Identify which cell holds the provided text, then report its [X, Y] central coordinate. 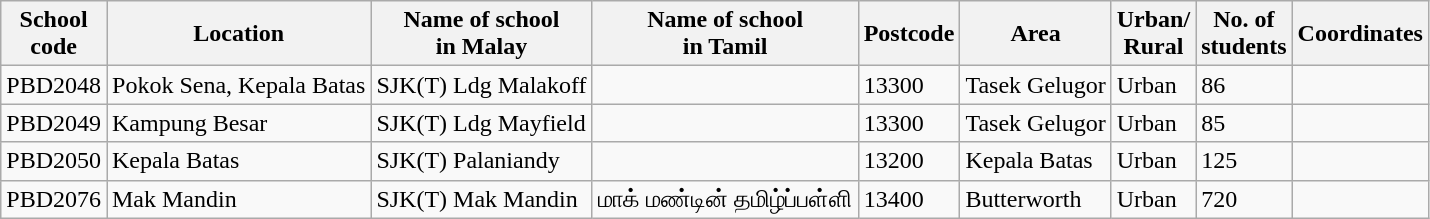
Kampung Besar [238, 123]
No. ofstudents [1244, 34]
13200 [909, 161]
Butterworth [1036, 199]
Schoolcode [54, 34]
Urban/Rural [1153, 34]
125 [1244, 161]
Area [1036, 34]
PBD2050 [54, 161]
SJK(T) Palaniandy [482, 161]
SJK(T) Mak Mandin [482, 199]
SJK(T) Ldg Malakoff [482, 85]
Location [238, 34]
Postcode [909, 34]
PBD2048 [54, 85]
720 [1244, 199]
SJK(T) Ldg Mayfield [482, 123]
86 [1244, 85]
PBD2076 [54, 199]
Coordinates [1360, 34]
மாக் மண்டின் தமிழ்ப்பள்ளி [725, 199]
PBD2049 [54, 123]
Name of schoolin Tamil [725, 34]
Pokok Sena, Kepala Batas [238, 85]
Mak Mandin [238, 199]
Name of schoolin Malay [482, 34]
85 [1244, 123]
13400 [909, 199]
